Provide the (X, Y) coordinate of the cell's center where the given text is located.  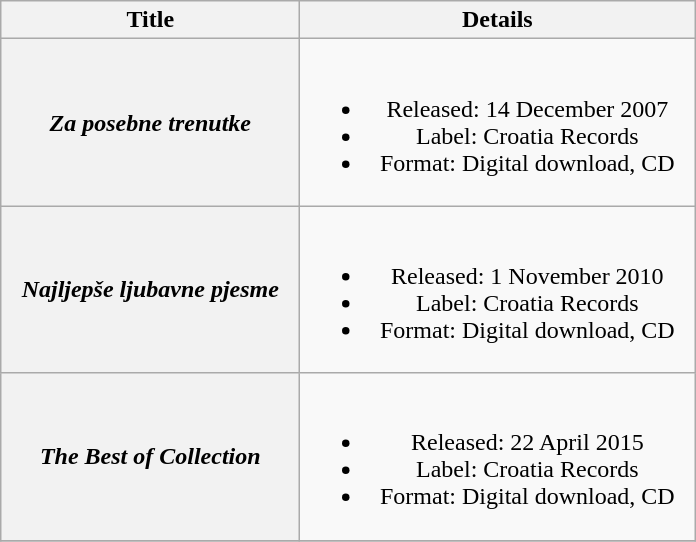
The Best of Collection (150, 456)
Details (498, 20)
Released: 14 December 2007Label: Croatia RecordsFormat: Digital download, CD (498, 122)
Released: 1 November 2010Label: Croatia RecordsFormat: Digital download, CD (498, 290)
Za posebne trenutke (150, 122)
Released: 22 April 2015Label: Croatia RecordsFormat: Digital download, CD (498, 456)
Najljepše ljubavne pjesme (150, 290)
Title (150, 20)
